Provide the [X, Y] coordinate of the cell's center where the given text is located.  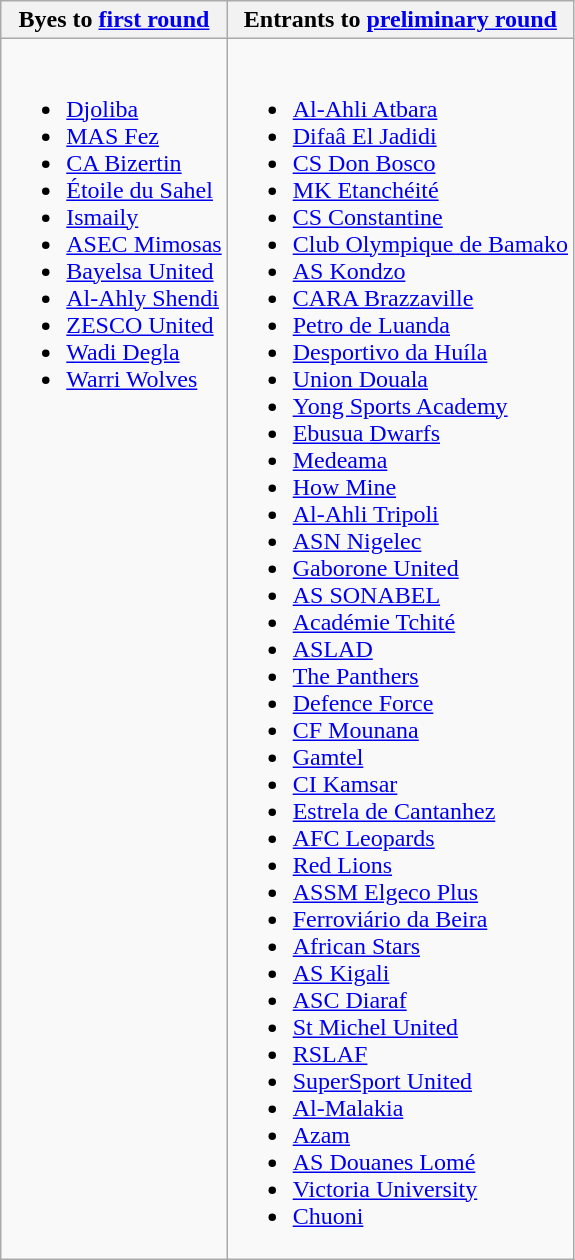
Entrants to preliminary round [400, 20]
Byes to first round [114, 20]
Djoliba MAS Fez CA Bizertin Étoile du Sahel Ismaily ASEC Mimosas Bayelsa United Al-Ahly Shendi ZESCO United Wadi Degla Warri Wolves [114, 649]
